For the text-containing cell, return its midpoint in (X, Y) coordinate format. 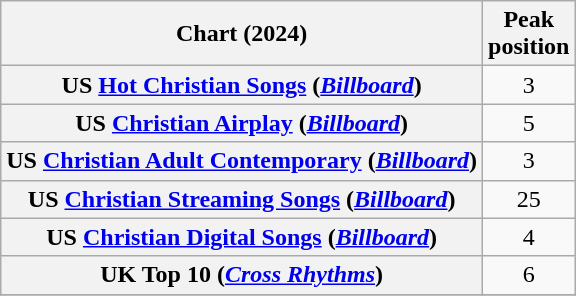
US Christian Airplay (Billboard) (242, 123)
US Christian Streaming Songs (Billboard) (242, 199)
5 (529, 123)
US Christian Adult Contemporary (Billboard) (242, 161)
25 (529, 199)
US Christian Digital Songs (Billboard) (242, 237)
UK Top 10 (Cross Rhythms) (242, 275)
US Hot Christian Songs (Billboard) (242, 85)
Peakposition (529, 34)
Chart (2024) (242, 34)
6 (529, 275)
4 (529, 237)
